For the text-containing cell, return its midpoint in (X, Y) coordinate format. 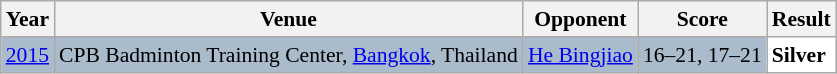
Score (702, 19)
CPB Badminton Training Center, Bangkok, Thailand (288, 55)
Silver (802, 55)
He Bingjiao (580, 55)
Opponent (580, 19)
16–21, 17–21 (702, 55)
2015 (28, 55)
Result (802, 19)
Year (28, 19)
Venue (288, 19)
